Find where the given text appears and provide that cell's center as (x, y) coordinate. 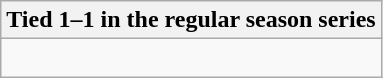
Tied 1–1 in the regular season series (191, 20)
